For the text-containing cell, return its midpoint in [X, Y] coordinate format. 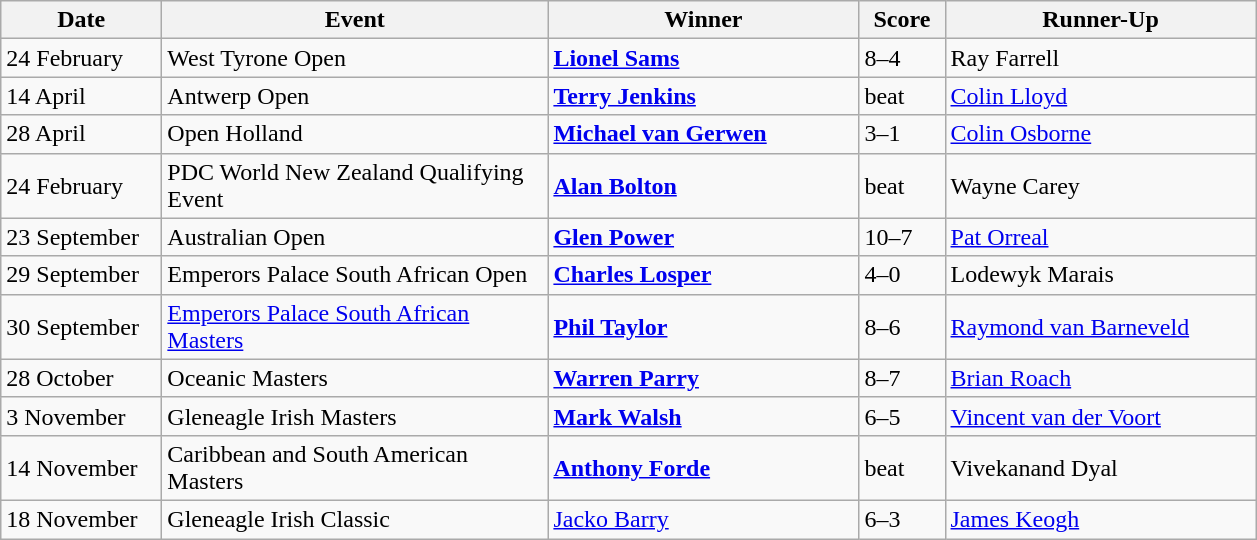
Terry Jenkins [704, 96]
PDC World New Zealand Qualifying Event [355, 186]
Antwerp Open [355, 96]
James Keogh [1100, 519]
8–6 [902, 326]
14 April [82, 96]
10–7 [902, 237]
Wayne Carey [1100, 186]
Gleneagle Irish Classic [355, 519]
18 November [82, 519]
Warren Parry [704, 378]
8–4 [902, 58]
Caribbean and South American Masters [355, 468]
Runner-Up [1100, 20]
Alan Bolton [704, 186]
Anthony Forde [704, 468]
Vincent van der Voort [1100, 416]
23 September [82, 237]
4–0 [902, 275]
8–7 [902, 378]
28 April [82, 134]
28 October [82, 378]
Oceanic Masters [355, 378]
Colin Osborne [1100, 134]
3–1 [902, 134]
Score [902, 20]
Glen Power [704, 237]
Winner [704, 20]
Emperors Palace South African Masters [355, 326]
Jacko Barry [704, 519]
3 November [82, 416]
30 September [82, 326]
Colin Lloyd [1100, 96]
Raymond van Barneveld [1100, 326]
Ray Farrell [1100, 58]
Lionel Sams [704, 58]
Michael van Gerwen [704, 134]
Vivekanand Dyal [1100, 468]
Brian Roach [1100, 378]
Event [355, 20]
Date [82, 20]
6–3 [902, 519]
Charles Losper [704, 275]
West Tyrone Open [355, 58]
29 September [82, 275]
Open Holland [355, 134]
Mark Walsh [704, 416]
6–5 [902, 416]
Lodewyk Marais [1100, 275]
Australian Open [355, 237]
Phil Taylor [704, 326]
14 November [82, 468]
Gleneagle Irish Masters [355, 416]
Emperors Palace South African Open [355, 275]
Pat Orreal [1100, 237]
